Locate the cell with the specified text and output its (X, Y) center coordinate. 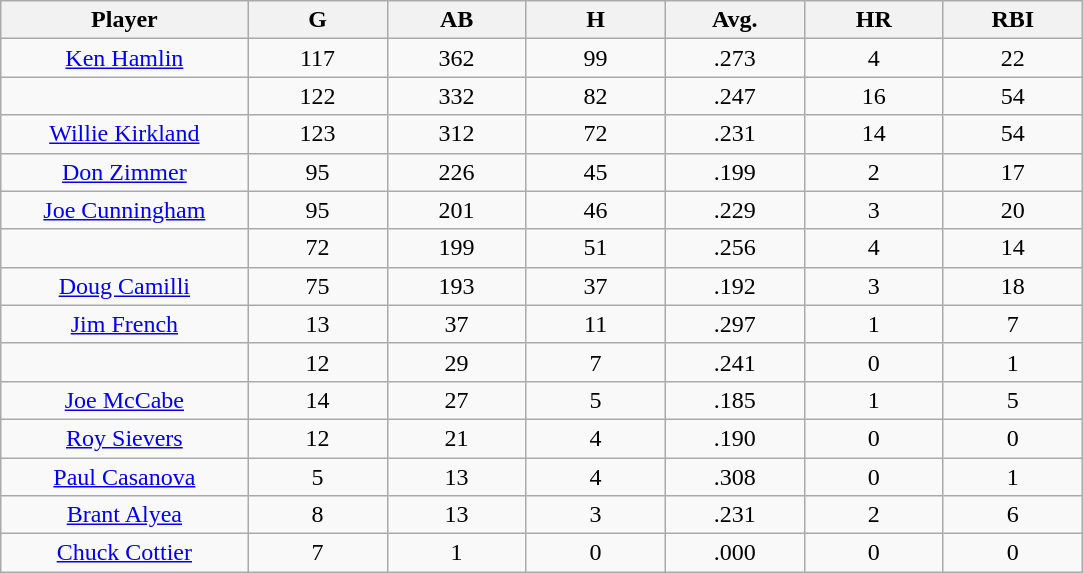
.256 (734, 248)
332 (456, 96)
H (596, 20)
Chuck Cottier (124, 553)
RBI (1012, 20)
201 (456, 210)
Jim French (124, 324)
.297 (734, 324)
226 (456, 172)
.199 (734, 172)
AB (456, 20)
.192 (734, 286)
193 (456, 286)
.247 (734, 96)
123 (318, 134)
.190 (734, 438)
199 (456, 248)
99 (596, 58)
.229 (734, 210)
8 (318, 515)
Joe Cunningham (124, 210)
122 (318, 96)
45 (596, 172)
6 (1012, 515)
HR (874, 20)
51 (596, 248)
18 (1012, 286)
Brant Alyea (124, 515)
17 (1012, 172)
Joe McCabe (124, 400)
Roy Sievers (124, 438)
.185 (734, 400)
.308 (734, 477)
362 (456, 58)
16 (874, 96)
G (318, 20)
82 (596, 96)
29 (456, 362)
20 (1012, 210)
21 (456, 438)
11 (596, 324)
Paul Casanova (124, 477)
Doug Camilli (124, 286)
Avg. (734, 20)
Willie Kirkland (124, 134)
117 (318, 58)
312 (456, 134)
Player (124, 20)
.273 (734, 58)
27 (456, 400)
46 (596, 210)
22 (1012, 58)
Ken Hamlin (124, 58)
75 (318, 286)
.000 (734, 553)
Don Zimmer (124, 172)
.241 (734, 362)
